Pinpoint the cell where the given text exists, returning its [X, Y] midpoint coordinate. 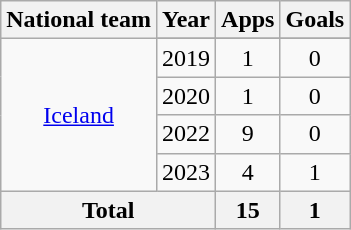
Apps [248, 20]
2022 [186, 134]
National team [79, 20]
15 [248, 210]
2023 [186, 172]
9 [248, 134]
2020 [186, 96]
4 [248, 172]
Total [108, 210]
2019 [186, 58]
Iceland [79, 115]
Goals [315, 20]
Year [186, 20]
